Locate the cell with the specified text and output its [X, Y] center coordinate. 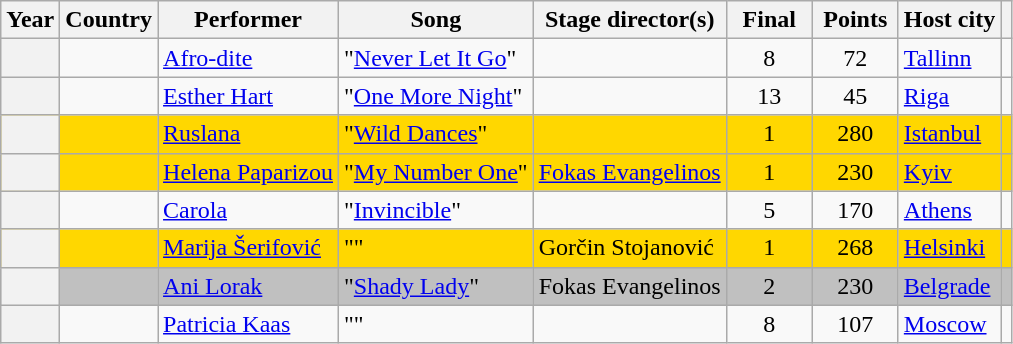
Ruslana [248, 134]
268 [855, 248]
170 [855, 210]
"Wild Dances" [436, 134]
Belgrade [949, 286]
Performer [248, 20]
Patricia Kaas [248, 324]
"Shady Lady" [436, 286]
5 [769, 210]
Kyiv [949, 172]
72 [855, 58]
Country [109, 20]
Moscow [949, 324]
107 [855, 324]
"Never Let It Go" [436, 58]
Marija Šerifović [248, 248]
Stage director(s) [630, 20]
Final [769, 20]
Riga [949, 96]
2 [769, 286]
"One More Night" [436, 96]
"Invincible" [436, 210]
Helena Paparizou [248, 172]
Year [30, 20]
Carola [248, 210]
45 [855, 96]
Afro-dite [248, 58]
"My Number One" [436, 172]
13 [769, 96]
Points [855, 20]
Song [436, 20]
Tallinn [949, 58]
Athens [949, 210]
280 [855, 134]
Ani Lorak [248, 286]
Host city [949, 20]
Gorčin Stojanović [630, 248]
Helsinki [949, 248]
Istanbul [949, 134]
Esther Hart [248, 96]
